Detect which cell encompasses the target text, then output its (x, y) center coordinate. 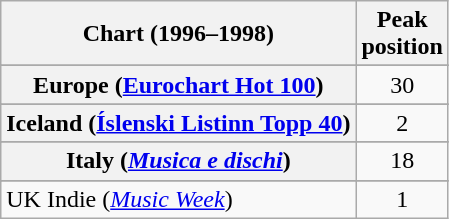
2 (402, 123)
Italy (Musica e dischi) (178, 161)
Europe (Eurochart Hot 100) (178, 85)
Chart (1996–1998) (178, 34)
30 (402, 85)
18 (402, 161)
UK Indie (Music Week) (178, 199)
1 (402, 199)
Iceland (Íslenski Listinn Topp 40) (178, 123)
Peakposition (402, 34)
